Output the [X, Y] coordinate of the center of the cell containing the given text.  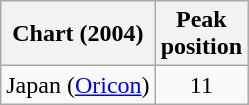
11 [201, 85]
Japan (Oricon) [78, 85]
Chart (2004) [78, 34]
Peakposition [201, 34]
